Extract the (X, Y) coordinate from the center of the cell holding the provided text.  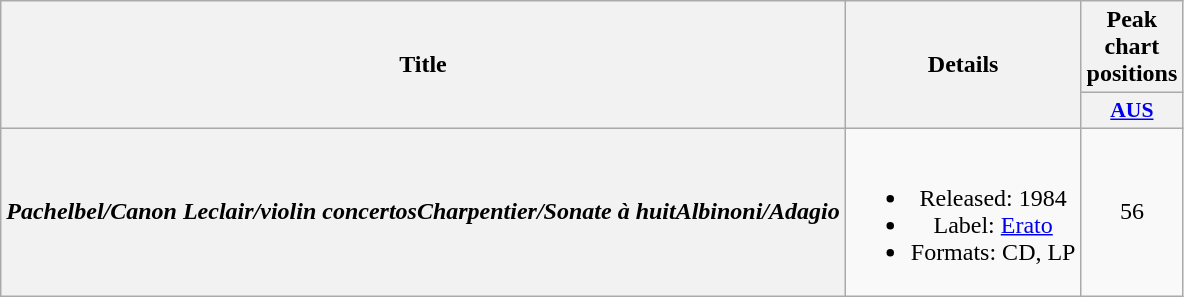
Pachelbel/Canon Leclair/violin concertosCharpentier/Sonate à huitAlbinoni/Adagio (423, 212)
Released: 1984Label: EratoFormats: CD, LP (963, 212)
Title (423, 65)
Details (963, 65)
AUS (1132, 111)
56 (1132, 212)
Peak chart positions (1132, 47)
